Return the (x, y) coordinate for the center point of the cell that contains the specified text.  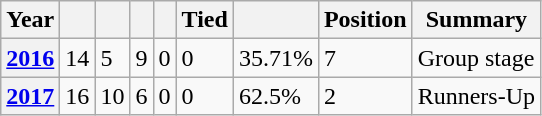
10 (112, 96)
14 (78, 58)
6 (142, 96)
Position (365, 20)
35.71% (276, 58)
Tied (204, 20)
62.5% (276, 96)
Runners-Up (476, 96)
9 (142, 58)
2016 (30, 58)
Year (30, 20)
16 (78, 96)
Group stage (476, 58)
2 (365, 96)
Summary (476, 20)
5 (112, 58)
7 (365, 58)
2017 (30, 96)
